Determine the (X, Y) coordinate at the center of the cell enclosing the given text.  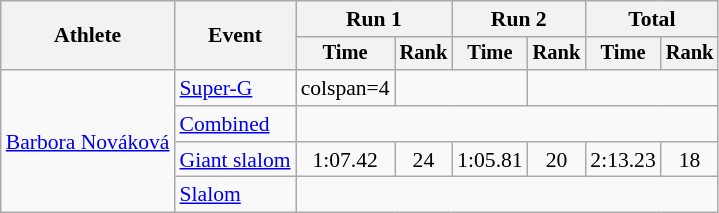
20 (557, 160)
24 (424, 160)
18 (690, 160)
1:07.42 (346, 160)
Event (236, 36)
Run 2 (518, 19)
2:13.23 (622, 160)
Slalom (236, 195)
colspan=4 (346, 88)
Total (652, 19)
Super-G (236, 88)
Run 1 (374, 19)
Combined (236, 124)
Athlete (88, 36)
Barbora Nováková (88, 141)
Giant slalom (236, 160)
1:05.81 (490, 160)
